Capture the cell that displays the provided text and extract its [X, Y] central coordinate. 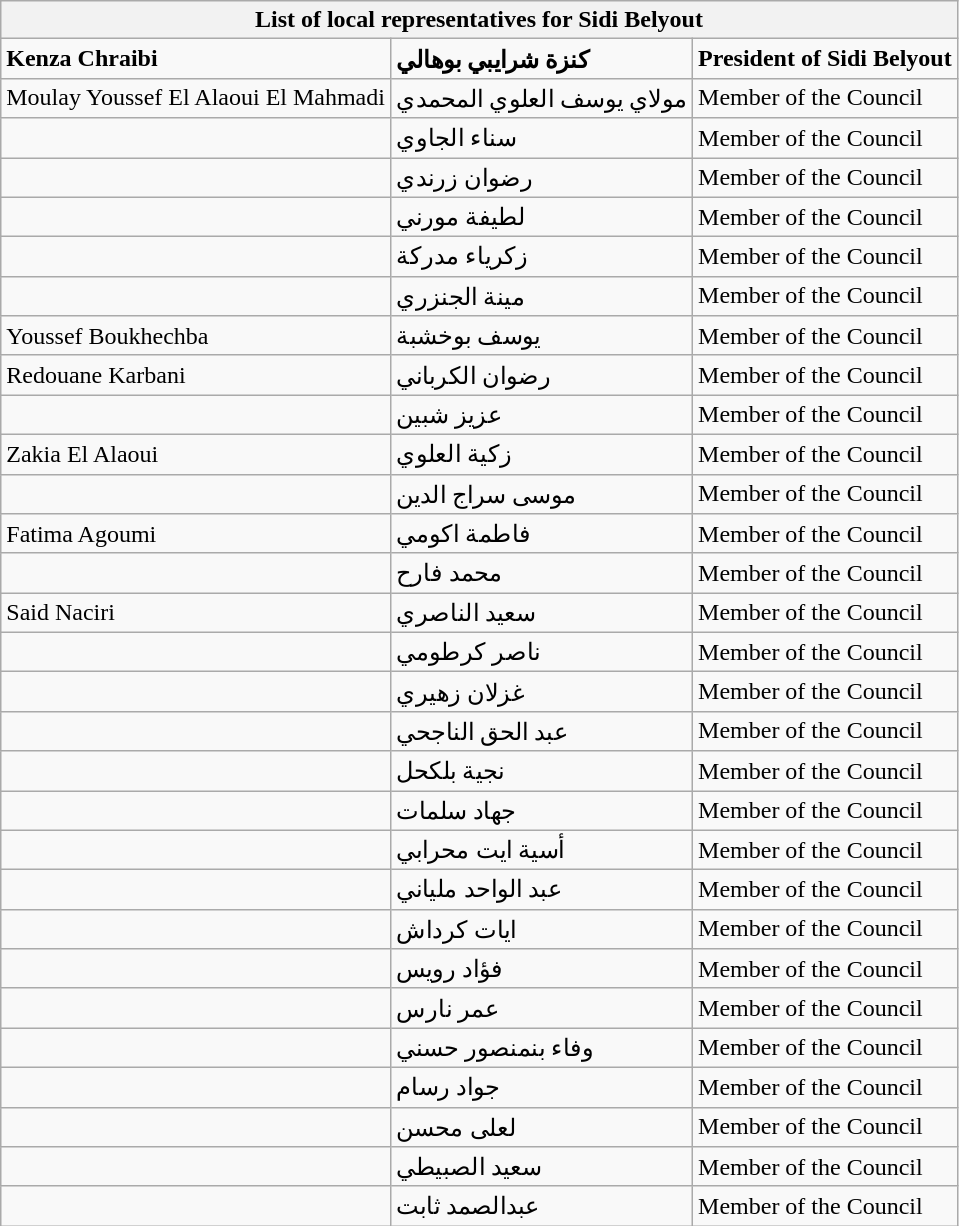
سعيد الصبيطي [541, 1167]
List of local representatives for Sidi Belyout [479, 20]
مولاي يوسف العلوي المحمدي [541, 98]
محمد فارح [541, 573]
رضوان الكرباني [541, 375]
زكية العلوي [541, 454]
وفاء بنمنصور حسني [541, 1048]
عزيز شبين [541, 415]
لعلى محسن [541, 1127]
لطيفة مورني [541, 217]
عبد الحق الناجحي [541, 731]
سناء الجاوي [541, 138]
جواد رسام [541, 1087]
مينة الجنزري [541, 296]
Redouane Karbani [196, 375]
كنزة شرايبي بوهالي [541, 59]
أسية ايت محرابي [541, 850]
جهاد سلمات [541, 810]
Zakia El Alaoui [196, 454]
Youssef Boukhechba [196, 336]
عبدالصمد ثابت [541, 1206]
فاطمة اكومي [541, 534]
President of Sidi Belyout [826, 59]
زكرياء مدركة [541, 257]
موسى سراج الدين [541, 494]
Kenza Chraibi [196, 59]
ناصر كرطومي [541, 652]
عمر نارس [541, 1008]
ايات كرداش [541, 929]
غزلان زهيري [541, 692]
رضوان زرندي [541, 178]
يوسف بوخشبة [541, 336]
نجية بلكحل [541, 771]
Said Naciri [196, 613]
Fatima Agoumi [196, 534]
Moulay Youssef El Alaoui El Mahmadi [196, 98]
عبد الواحد ملياني [541, 890]
سعيد الناصري [541, 613]
فؤاد رويس [541, 969]
